Find where the given text appears and provide that cell's center as [x, y] coordinate. 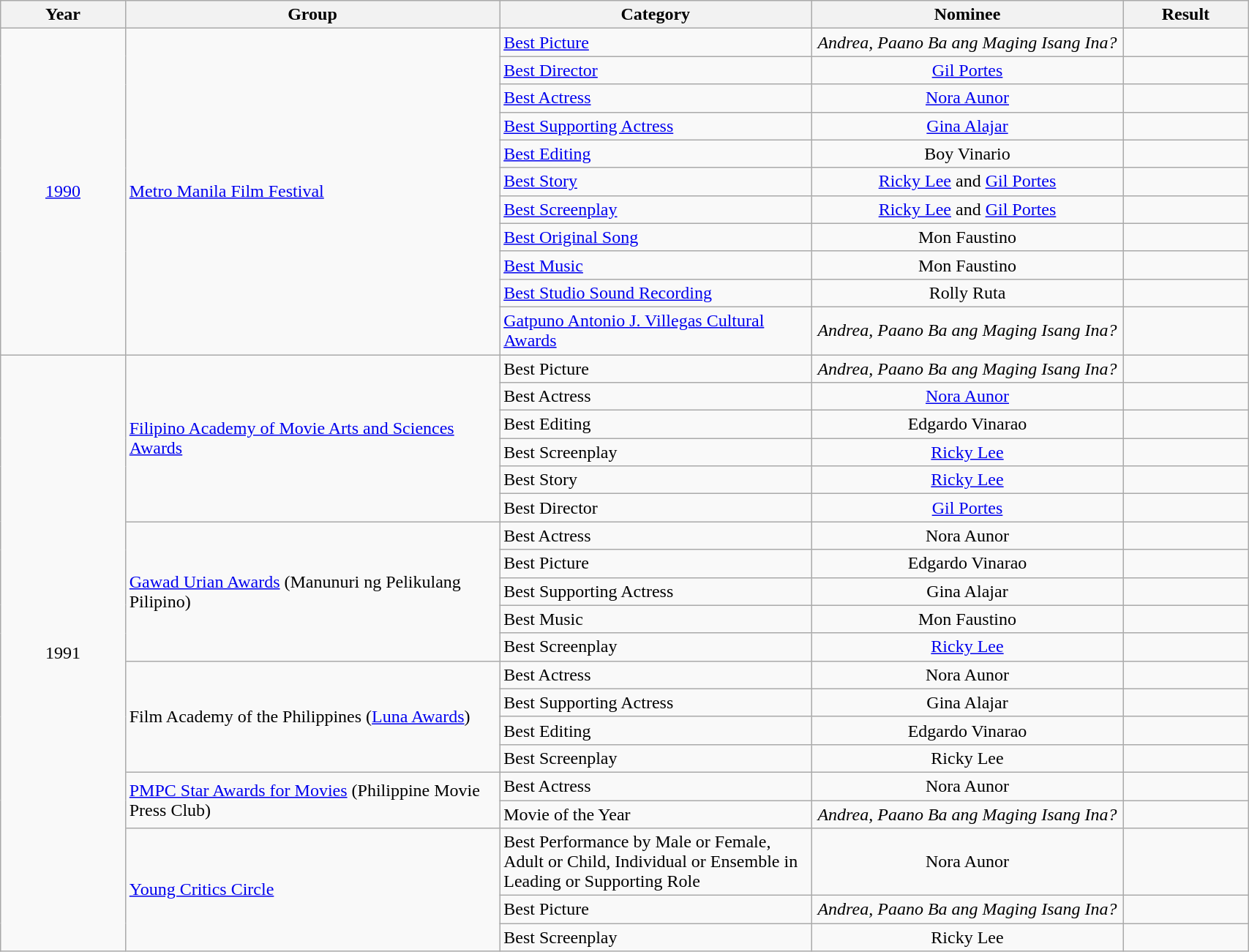
Best Original Song [656, 237]
Year [63, 15]
1991 [63, 653]
Film Academy of the Philippines (Luna Awards) [312, 716]
Gawad Urian Awards (Manunuri ng Pelikulang Pilipino) [312, 591]
Boy Vinario [967, 154]
Best Studio Sound Recording [656, 293]
Result [1185, 15]
Rolly Ruta [967, 293]
Group [312, 15]
Best Performance by Male or Female, Adult or Child, Individual or Ensemble in Leading or Supporting Role [656, 862]
1990 [63, 192]
Gatpuno Antonio J. Villegas Cultural Awards [656, 331]
Metro Manila Film Festival [312, 192]
Movie of the Year [656, 814]
Filipino Academy of Movie Arts and Sciences Awards [312, 438]
Category [656, 15]
PMPC Star Awards for Movies (Philippine Movie Press Club) [312, 800]
Nominee [967, 15]
Young Critics Circle [312, 890]
